Output the [x, y] coordinate of the center of the cell containing the given text.  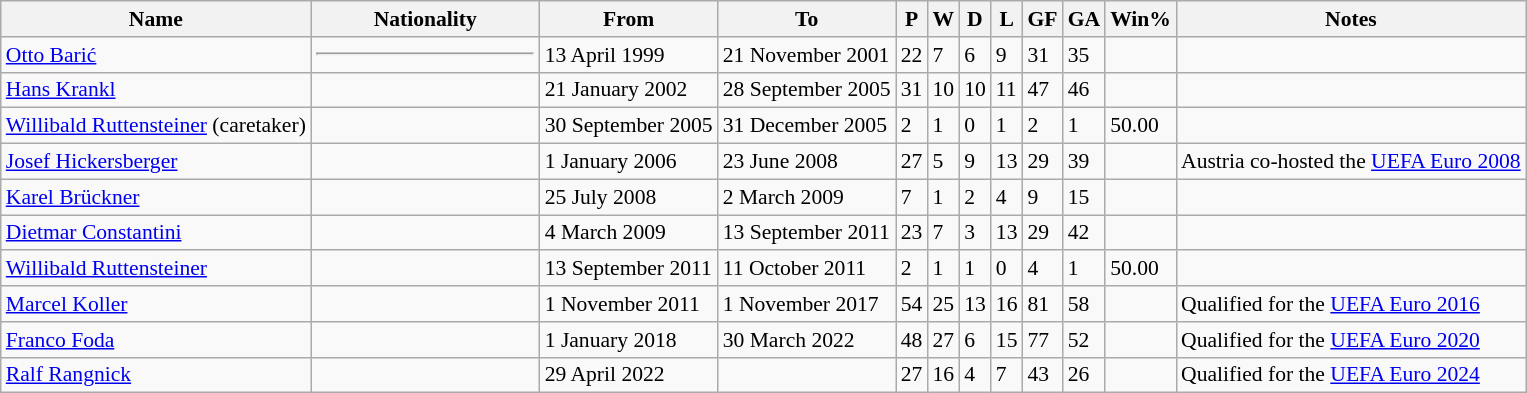
13 April 1999 [629, 55]
21 January 2002 [629, 90]
Josef Hickersberger [156, 162]
1 January 2018 [629, 340]
28 September 2005 [807, 90]
22 [912, 55]
Franco Foda [156, 340]
Qualified for the UEFA Euro 2024 [1351, 375]
GA [1084, 19]
D [975, 19]
30 September 2005 [629, 126]
54 [912, 304]
46 [1084, 90]
L [1007, 19]
Name [156, 19]
52 [1084, 340]
Marcel Koller [156, 304]
Ralf Rangnick [156, 375]
21 November 2001 [807, 55]
GF [1042, 19]
Willibald Ruttensteiner [156, 269]
58 [1084, 304]
47 [1042, 90]
35 [1084, 55]
Dietmar Constantini [156, 233]
43 [1042, 375]
30 March 2022 [807, 340]
3 [975, 233]
4 March 2009 [629, 233]
1 November 2017 [807, 304]
1 November 2011 [629, 304]
1 January 2006 [629, 162]
Austria co-hosted the UEFA Euro 2008 [1351, 162]
Qualified for the UEFA Euro 2020 [1351, 340]
11 [1007, 90]
25 July 2008 [629, 197]
29 April 2022 [629, 375]
31 December 2005 [807, 126]
Hans Krankl [156, 90]
23 June 2008 [807, 162]
11 October 2011 [807, 269]
25 [943, 304]
Notes [1351, 19]
2 March 2009 [807, 197]
W [943, 19]
Willibald Ruttensteiner (caretaker) [156, 126]
Qualified for the UEFA Euro 2016 [1351, 304]
39 [1084, 162]
42 [1084, 233]
Nationality [426, 19]
81 [1042, 304]
Karel Brückner [156, 197]
23 [912, 233]
From [629, 19]
48 [912, 340]
Otto Barić [156, 55]
77 [1042, 340]
To [807, 19]
Win% [1140, 19]
5 [943, 162]
26 [1084, 375]
P [912, 19]
